Find where the given text appears and provide that cell's center as (X, Y) coordinate. 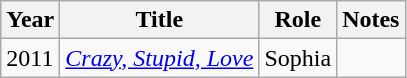
Role (298, 20)
Notes (371, 20)
Sophia (298, 58)
Title (160, 20)
2011 (30, 58)
Crazy, Stupid, Love (160, 58)
Year (30, 20)
